Provide the [x, y] coordinate of the cell's center where the given text is located.  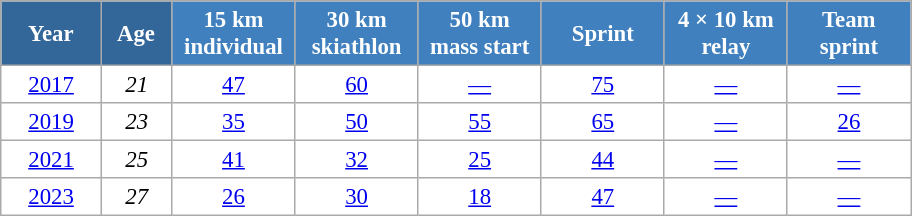
27 [136, 197]
2019 [52, 122]
Team sprint [848, 34]
75 [602, 85]
65 [602, 122]
2017 [52, 85]
32 [356, 160]
2023 [52, 197]
41 [234, 160]
44 [602, 160]
2021 [52, 160]
Age [136, 34]
35 [234, 122]
Sprint [602, 34]
50 km mass start [480, 34]
30 [356, 197]
50 [356, 122]
Year [52, 34]
21 [136, 85]
30 km skiathlon [356, 34]
23 [136, 122]
18 [480, 197]
15 km individual [234, 34]
4 × 10 km relay [726, 34]
60 [356, 85]
55 [480, 122]
